Detect which cell encompasses the target text, then output its (x, y) center coordinate. 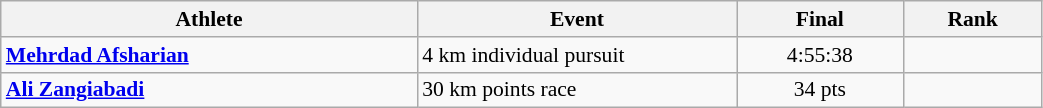
Event (576, 19)
Ali Zangiabadi (210, 90)
Final (820, 19)
4:55:38 (820, 55)
30 km points race (576, 90)
Athlete (210, 19)
34 pts (820, 90)
Rank (972, 19)
Mehrdad Afsharian (210, 55)
4 km individual pursuit (576, 55)
